Find where the given text appears and provide that cell's center as (x, y) coordinate. 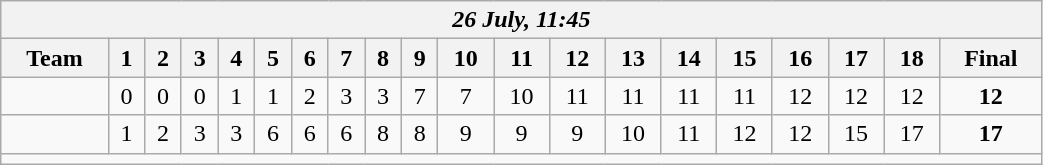
14 (689, 58)
16 (800, 58)
4 (236, 58)
26 July, 11:45 (522, 20)
13 (633, 58)
Team (54, 58)
Final (991, 58)
18 (912, 58)
5 (274, 58)
